Return [X, Y] of the center of cell containing provided text 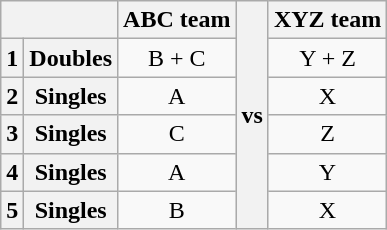
3 [12, 134]
Doubles [71, 58]
Y [327, 172]
Z [327, 134]
4 [12, 172]
ABC team [177, 20]
vs [252, 115]
B + C [177, 58]
C [177, 134]
2 [12, 96]
5 [12, 210]
1 [12, 58]
B [177, 210]
XYZ team [327, 20]
Y + Z [327, 58]
